Locate the cell with the specified text and output its [x, y] center coordinate. 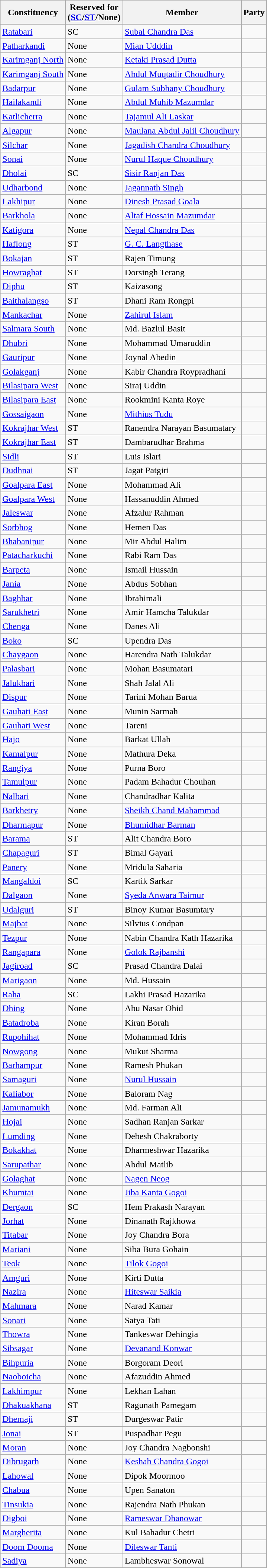
Abdul Matlib [182, 1164]
Lakhipur [33, 202]
Joy Chandra Nagbonshi [182, 1447]
Katlicherra [33, 116]
Md. Hussain [182, 980]
Tarini Mohan Barua [182, 697]
Lambheswar Sonowal [182, 1561]
Devanand Konwar [182, 1349]
Chandradhar Kalita [182, 796]
Chapaguri [33, 853]
Kabir Chandra Roypradhani [182, 371]
Silchar [33, 145]
Algapur [33, 131]
Mian Udddin [182, 46]
Satya Tati [182, 1320]
Hajo [33, 740]
Jagat Patgiri [182, 471]
Kul Bahadur Chetri [182, 1532]
Nurul Haque Choudhury [182, 159]
Tamulpur [33, 782]
Md. Farman Ali [182, 1108]
Syeda Anwara Taimur [182, 895]
Patharkandi [33, 46]
Sisir Ranjan Das [182, 173]
Baghbar [33, 598]
Chenga [33, 626]
Jagadish Chandra Choudhury [182, 145]
Salmara South [33, 329]
Afazuddin Ahmed [182, 1377]
Sibsagar [33, 1349]
Tezpur [33, 938]
Amguri [33, 1277]
Hemen Das [182, 527]
Nagen Neog [182, 1179]
Dudhnai [33, 471]
Nabin Chandra Kath Hazarika [182, 938]
Teok [33, 1263]
Bhumidhar Barman [182, 824]
Baithalangso [33, 301]
Sadhan Ranjan Sarkar [182, 1122]
Nowgong [33, 1051]
Gauhati East [33, 711]
Mangaldoi [33, 881]
Jalukbari [33, 683]
Lakhimpur [33, 1391]
Nepal Chandra Das [182, 230]
Shah Jalal Ali [182, 683]
Debesh Chakraborty [182, 1136]
Golakganj [33, 371]
Dinesh Prasad Goala [182, 202]
Rameswar Dhanowar [182, 1518]
Kokrajhar West [33, 428]
Reserved for(SC/ST/None) [94, 13]
Barhampur [33, 1065]
Borgoram Deori [182, 1363]
Kiran Borah [182, 1023]
Goalpara East [33, 485]
Jorhat [33, 1221]
Sarupathar [33, 1164]
Barkhetry [33, 810]
Zahirul Islam [182, 315]
Constituency [33, 13]
Karimganj South [33, 74]
Dhani Ram Rongpi [182, 301]
Mridula Saharia [182, 867]
Siba Bura Gohain [182, 1249]
Barpeta [33, 570]
Ramesh Phukan [182, 1065]
Tankeswar Dehingia [182, 1334]
Dinanath Rajkhowa [182, 1221]
Chaygaon [33, 655]
Ismail Hussain [182, 570]
Bhabanipur [33, 541]
Harendra Nath Talukdar [182, 655]
Ibrahimali [182, 598]
Golaghat [33, 1179]
Hassanuddin Ahmed [182, 499]
Lahowal [33, 1476]
Badarpur [33, 88]
Binoy Kumar Basumtary [182, 910]
Kokrajhar East [33, 442]
Gulam Subhany Choudhury [182, 88]
Tinsukia [33, 1504]
Rangiya [33, 768]
Kaizasong [182, 286]
Bihpuria [33, 1363]
Abdul Muhib Mazumdar [182, 102]
Keshab Chandra Gogoi [182, 1462]
Mathura Deka [182, 754]
Rupohihat [33, 1037]
Jaleswar [33, 513]
Upen Sanaton [182, 1490]
Titabar [33, 1235]
Mukut Sharma [182, 1051]
Nurul Hussain [182, 1079]
Dhubri [33, 343]
Raha [33, 994]
Dalgaon [33, 895]
Rajen Timung [182, 258]
Afzalur Rahman [182, 513]
Barkat Ullah [182, 740]
Bilasipara East [33, 400]
Gauripur [33, 357]
Dispur [33, 697]
Patacharkuchi [33, 555]
Subal Chandra Das [182, 32]
Golok Rajbanshi [182, 952]
Danes Ali [182, 626]
Jagiroad [33, 966]
Maulana Abdul Jalil Choudhury [182, 131]
Mankachar [33, 315]
Sheikh Chand Mahammad [182, 810]
Marigaon [33, 980]
Rabi Ram Das [182, 555]
Kamalpur [33, 754]
Dorsingh Terang [182, 272]
Purna Boro [182, 768]
Altaf Hossain Mazumdar [182, 216]
Barkhola [33, 216]
G. C. Langthase [182, 244]
Udalguri [33, 910]
Dhing [33, 1009]
Jamunamukh [33, 1108]
Mohammad Ali [182, 485]
Munin Sarmah [182, 711]
Dambarudhar Brahma [182, 442]
Lekhan Lahan [182, 1391]
Nalbari [33, 796]
Dholai [33, 173]
Joynal Abedin [182, 357]
Chabua [33, 1490]
Rajendra Nath Phukan [182, 1504]
Jonai [33, 1433]
Ketaki Prasad Dutta [182, 60]
Dibrugarh [33, 1462]
Rookmini Kanta Roye [182, 400]
Bokajan [33, 258]
Party [254, 13]
Bilasipara West [33, 385]
Ranendra Narayan Basumatary [182, 428]
Dhemaji [33, 1419]
Batadroba [33, 1023]
Abdus Sobhan [182, 584]
Gauhati West [33, 725]
Karimganj North [33, 60]
Palasbari [33, 669]
Alit Chandra Boro [182, 838]
Mohan Basumatari [182, 669]
Gossaigaon [33, 414]
Tareni [182, 725]
Bimal Gayari [182, 853]
Prasad Chandra Dalai [182, 966]
Bokakhat [33, 1150]
Dergaon [33, 1207]
Hailakandi [33, 102]
Sonai [33, 159]
Mahmara [33, 1306]
Ragunath Pamegam [182, 1405]
Sarukhetri [33, 612]
Luis Islari [182, 456]
Thowra [33, 1334]
Boko [33, 640]
Hem Prakash Narayan [182, 1207]
Jania [33, 584]
Abu Nasar Ohid [182, 1009]
Jiba Kanta Gogoi [182, 1193]
Padam Bahadur Chouhan [182, 782]
Dhakuakhana [33, 1405]
Khumtai [33, 1193]
Baloram Nag [182, 1093]
Hiteswar Saikia [182, 1292]
Ratabari [33, 32]
Narad Kamar [182, 1306]
Dileswar Tanti [182, 1546]
Lakhi Prasad Hazarika [182, 994]
Lumding [33, 1136]
Joy Chandra Bora [182, 1235]
Sadiya [33, 1561]
Kaliabor [33, 1093]
Abdul Muqtadir Choudhury [182, 74]
Moran [33, 1447]
Mir Abdul Halim [182, 541]
Nazira [33, 1292]
Diphu [33, 286]
Md. Bazlul Basit [182, 329]
Sidli [33, 456]
Katigora [33, 230]
Hojai [33, 1122]
Digboi [33, 1518]
Amir Hamcha Talukdar [182, 612]
Panery [33, 867]
Dharmapur [33, 824]
Silvius Condpan [182, 924]
Mithius Tudu [182, 414]
Kartik Sarkar [182, 881]
Kirti Dutta [182, 1277]
Goalpara West [33, 499]
Udharbond [33, 187]
Haflong [33, 244]
Samaguri [33, 1079]
Tilok Gogoi [182, 1263]
Durgeswar Patir [182, 1419]
Dharmeshwar Hazarika [182, 1150]
Mohammad Umaruddin [182, 343]
Barama [33, 838]
Jagannath Singh [182, 187]
Dipok Moormoo [182, 1476]
Sonari [33, 1320]
Naoboicha [33, 1377]
Mohammad Idris [182, 1037]
Majbat [33, 924]
Sorbhog [33, 527]
Rangapara [33, 952]
Mariani [33, 1249]
Margherita [33, 1532]
Howraghat [33, 272]
Tajamul Ali Laskar [182, 116]
Puspadhar Pegu [182, 1433]
Member [182, 13]
Upendra Das [182, 640]
Siraj Uddin [182, 385]
Doom Dooma [33, 1546]
